Return [x, y] of the center of cell containing provided text 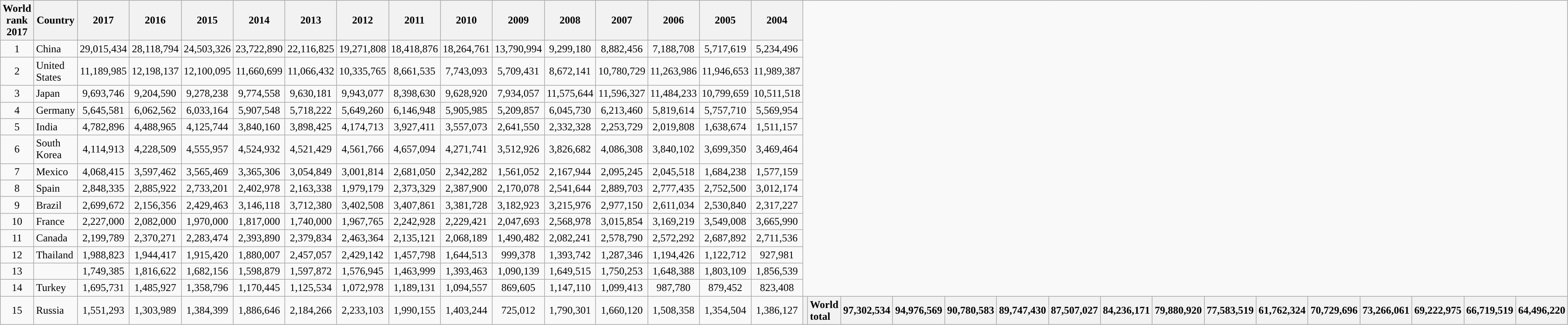
6,062,562 [155, 110]
2,711,536 [777, 238]
70,729,696 [1334, 310]
1,122,712 [726, 255]
1,170,445 [259, 288]
1,511,157 [777, 127]
1,189,131 [414, 288]
3,215,976 [570, 205]
Canada [55, 238]
84,236,171 [1127, 310]
2,233,103 [363, 310]
12,198,137 [155, 71]
1,750,253 [622, 271]
Germany [55, 110]
France [55, 221]
18,264,761 [467, 49]
9,278,238 [208, 94]
4,228,509 [155, 149]
1,393,463 [467, 271]
2,167,944 [570, 172]
6,213,460 [622, 110]
5,907,548 [259, 110]
2,611,034 [673, 205]
1,393,742 [570, 255]
13,790,994 [518, 49]
3,557,073 [467, 127]
3,407,861 [414, 205]
2016 [155, 20]
2,095,245 [622, 172]
1,303,989 [155, 310]
10,780,729 [622, 71]
2,047,693 [518, 221]
1,384,399 [208, 310]
2,393,890 [259, 238]
90,780,583 [971, 310]
United States [55, 71]
2,848,335 [104, 188]
1,072,978 [363, 288]
2013 [311, 20]
1,880,007 [259, 255]
3,054,849 [311, 172]
23,722,890 [259, 49]
3,015,854 [622, 221]
22,116,825 [311, 49]
1,990,155 [414, 310]
4 [17, 110]
3,840,160 [259, 127]
3,565,469 [208, 172]
1,287,346 [622, 255]
1,490,482 [518, 238]
18,418,876 [414, 49]
5,757,710 [726, 110]
2,082,000 [155, 221]
2,752,500 [726, 188]
61,762,324 [1282, 310]
World total [824, 310]
2,530,840 [726, 205]
11 [17, 238]
2,229,421 [467, 221]
7,188,708 [673, 49]
China [55, 49]
14 [17, 288]
6 [17, 149]
10,511,518 [777, 94]
Mexico [55, 172]
1,354,504 [726, 310]
3,712,380 [311, 205]
1,749,385 [104, 271]
1,485,927 [155, 288]
5,234,496 [777, 49]
2,977,150 [622, 205]
3 [17, 94]
1,856,539 [777, 271]
1,988,823 [104, 255]
2,699,672 [104, 205]
9,204,590 [155, 94]
Spain [55, 188]
19,271,808 [363, 49]
999,378 [518, 255]
927,981 [777, 255]
2 [17, 71]
2011 [414, 20]
7 [17, 172]
1,684,238 [726, 172]
2,019,808 [673, 127]
3,365,306 [259, 172]
1,147,110 [570, 288]
12 [17, 255]
29,015,434 [104, 49]
3,898,425 [311, 127]
11,066,432 [311, 71]
2,429,142 [363, 255]
1,660,120 [622, 310]
5 [17, 127]
987,780 [673, 288]
2017 [104, 20]
1,403,244 [467, 310]
3,169,219 [673, 221]
10,799,659 [726, 94]
2,082,241 [570, 238]
9,630,181 [311, 94]
11,575,644 [570, 94]
2010 [467, 20]
3,549,008 [726, 221]
1,598,879 [259, 271]
89,747,430 [1022, 310]
4,521,429 [311, 149]
3,469,464 [777, 149]
10 [17, 221]
Thailand [55, 255]
4,114,913 [104, 149]
1,944,417 [155, 255]
4,068,415 [104, 172]
823,408 [777, 288]
1,125,534 [311, 288]
3,182,923 [518, 205]
3,001,814 [363, 172]
11,484,233 [673, 94]
2,687,892 [726, 238]
5,645,581 [104, 110]
2,170,078 [518, 188]
5,569,954 [777, 110]
4,086,308 [622, 149]
4,561,766 [363, 149]
2,184,266 [311, 310]
1,817,000 [259, 221]
66,719,519 [1490, 310]
1,099,413 [622, 288]
Turkey [55, 288]
2,641,550 [518, 127]
2,242,928 [414, 221]
1,090,139 [518, 271]
2,463,364 [363, 238]
13 [17, 271]
2,681,050 [414, 172]
5,819,614 [673, 110]
3,512,926 [518, 149]
2,889,703 [622, 188]
1,386,127 [777, 310]
2009 [518, 20]
94,976,569 [918, 310]
87,507,027 [1074, 310]
2,045,518 [673, 172]
64,496,220 [1542, 310]
11,989,387 [777, 71]
2,379,834 [311, 238]
Worldrank2017 [17, 20]
28,118,794 [155, 49]
2,332,328 [570, 127]
1,194,426 [673, 255]
4,782,896 [104, 127]
1 [17, 49]
2,370,271 [155, 238]
3,927,411 [414, 127]
4,125,744 [208, 127]
1,970,000 [208, 221]
3,826,682 [570, 149]
2,283,474 [208, 238]
4,488,965 [155, 127]
4,174,713 [363, 127]
11,660,699 [259, 71]
2005 [726, 20]
77,583,519 [1231, 310]
2015 [208, 20]
2,777,435 [673, 188]
2,733,201 [208, 188]
5,717,619 [726, 49]
8,882,456 [622, 49]
97,302,534 [867, 310]
1,644,513 [467, 255]
2,885,922 [155, 188]
1,094,557 [467, 288]
7,743,093 [467, 71]
2,253,729 [622, 127]
2,342,282 [467, 172]
1,577,159 [777, 172]
9 [17, 205]
1,979,179 [363, 188]
2,457,057 [311, 255]
2,227,000 [104, 221]
8,672,141 [570, 71]
1,597,872 [311, 271]
3,146,118 [259, 205]
Russia [55, 310]
9,628,920 [467, 94]
1,457,798 [414, 255]
1,508,358 [673, 310]
Country [55, 20]
5,649,260 [363, 110]
3,597,462 [155, 172]
1,561,052 [518, 172]
11,596,327 [622, 94]
869,605 [518, 288]
2,541,644 [570, 188]
1,358,796 [208, 288]
6,146,948 [414, 110]
2,387,900 [467, 188]
3,699,350 [726, 149]
2006 [673, 20]
2,578,790 [622, 238]
1,682,156 [208, 271]
8,398,630 [414, 94]
3,012,174 [777, 188]
11,263,986 [673, 71]
9,299,180 [570, 49]
2,199,789 [104, 238]
Brazil [55, 205]
1,551,293 [104, 310]
1,803,109 [726, 271]
1,649,515 [570, 271]
1,915,420 [208, 255]
1,638,674 [726, 127]
2,163,338 [311, 188]
2,402,978 [259, 188]
5,718,222 [311, 110]
12,100,095 [208, 71]
9,693,746 [104, 94]
Japan [55, 94]
2,572,292 [673, 238]
4,271,741 [467, 149]
1,967,765 [363, 221]
8 [17, 188]
1,886,646 [259, 310]
69,222,975 [1438, 310]
11,189,985 [104, 71]
1,463,999 [414, 271]
8,661,535 [414, 71]
4,524,932 [259, 149]
3,665,990 [777, 221]
2,156,356 [155, 205]
6,045,730 [570, 110]
2,317,227 [777, 205]
1,576,945 [363, 271]
1,695,731 [104, 288]
4,657,094 [414, 149]
South Korea [55, 149]
3,840,102 [673, 149]
5,905,985 [467, 110]
24,503,326 [208, 49]
2,429,463 [208, 205]
11,946,653 [726, 71]
5,709,431 [518, 71]
2004 [777, 20]
6,033,164 [208, 110]
2008 [570, 20]
879,452 [726, 288]
1,648,388 [673, 271]
725,012 [518, 310]
1,740,000 [311, 221]
2,373,329 [414, 188]
2,068,189 [467, 238]
9,943,077 [363, 94]
2007 [622, 20]
2012 [363, 20]
4,555,957 [208, 149]
2,568,978 [570, 221]
5,209,857 [518, 110]
7,934,057 [518, 94]
3,402,508 [363, 205]
73,266,061 [1386, 310]
India [55, 127]
2,135,121 [414, 238]
2014 [259, 20]
3,381,728 [467, 205]
1,816,622 [155, 271]
9,774,558 [259, 94]
15 [17, 310]
10,335,765 [363, 71]
79,880,920 [1178, 310]
1,790,301 [570, 310]
